Search for the cell housing the specified text and yield its [x, y] center coordinate. 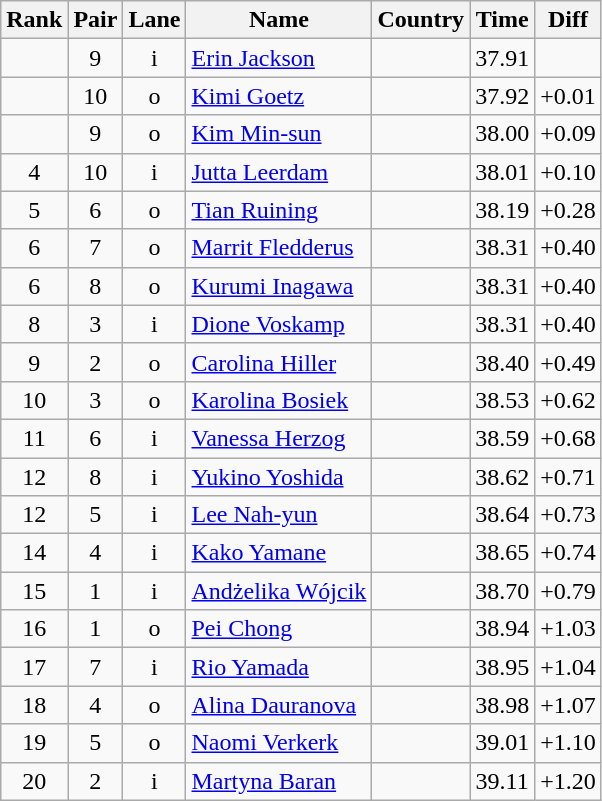
+0.74 [568, 553]
Diff [568, 20]
Country [421, 20]
19 [34, 743]
+0.49 [568, 362]
38.95 [502, 667]
Marrit Fledderus [279, 248]
Kimi Goetz [279, 96]
Alina Dauranova [279, 705]
14 [34, 553]
38.98 [502, 705]
38.53 [502, 400]
38.65 [502, 553]
+1.20 [568, 781]
+0.73 [568, 515]
38.94 [502, 629]
Vanessa Herzog [279, 438]
38.00 [502, 134]
20 [34, 781]
38.01 [502, 172]
+0.10 [568, 172]
38.40 [502, 362]
+0.68 [568, 438]
Karolina Bosiek [279, 400]
Kako Yamane [279, 553]
+1.07 [568, 705]
Rio Yamada [279, 667]
39.01 [502, 743]
38.59 [502, 438]
Pair [96, 20]
+0.28 [568, 210]
+0.62 [568, 400]
Dione Voskamp [279, 324]
+0.71 [568, 477]
37.91 [502, 58]
Rank [34, 20]
Time [502, 20]
38.62 [502, 477]
16 [34, 629]
Lane [154, 20]
38.70 [502, 591]
+1.03 [568, 629]
15 [34, 591]
+1.10 [568, 743]
38.19 [502, 210]
Erin Jackson [279, 58]
Kim Min-sun [279, 134]
Yukino Yoshida [279, 477]
+0.09 [568, 134]
37.92 [502, 96]
Naomi Verkerk [279, 743]
39.11 [502, 781]
38.64 [502, 515]
Tian Ruining [279, 210]
Jutta Leerdam [279, 172]
Kurumi Inagawa [279, 286]
+1.04 [568, 667]
Name [279, 20]
Carolina Hiller [279, 362]
Andżelika Wójcik [279, 591]
+0.79 [568, 591]
Pei Chong [279, 629]
17 [34, 667]
Martyna Baran [279, 781]
Lee Nah-yun [279, 515]
11 [34, 438]
+0.01 [568, 96]
18 [34, 705]
